Locate the cell with the specified text and output its [X, Y] center coordinate. 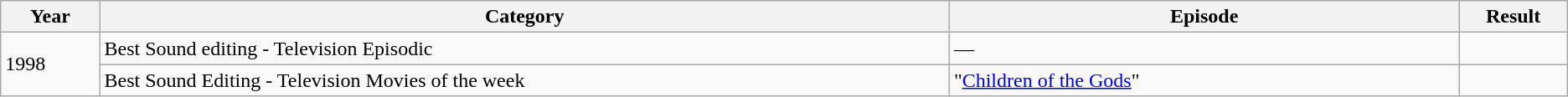
Year [50, 17]
1998 [50, 64]
Category [524, 17]
— [1204, 48]
"Children of the Gods" [1204, 80]
Episode [1204, 17]
Best Sound Editing - Television Movies of the week [524, 80]
Best Sound editing - Television Episodic [524, 48]
Result [1513, 17]
